Pinpoint the cell where the given text exists, returning its (x, y) midpoint coordinate. 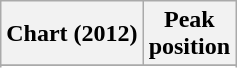
Peakposition (189, 34)
Chart (2012) (72, 34)
